Detect which cell encompasses the target text, then output its (x, y) center coordinate. 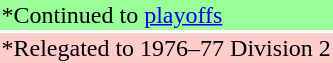
*Relegated to 1976–77 Division 2 (166, 48)
*Continued to playoffs (166, 15)
